Provide the [x, y] coordinate of the cell's center where the given text is located.  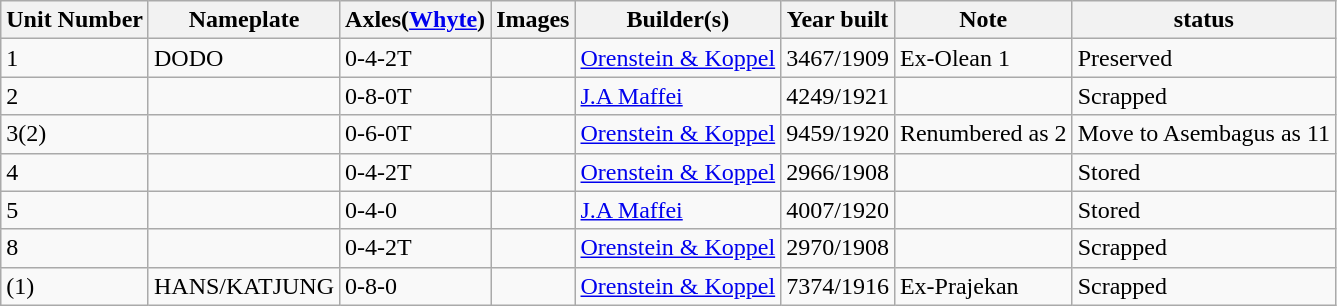
Ex-Prajekan [983, 286]
2 [75, 96]
4249/1921 [838, 96]
Nameplate [244, 20]
Unit Number [75, 20]
9459/1920 [838, 134]
0-8-0 [416, 286]
8 [75, 248]
(1) [75, 286]
HANS/KATJUNG [244, 286]
DODO [244, 58]
3467/1909 [838, 58]
0-4-0 [416, 210]
status [1204, 20]
Images [533, 20]
Renumbered as 2 [983, 134]
Builder(s) [678, 20]
Axles(Whyte) [416, 20]
Ex-Olean 1 [983, 58]
2966/1908 [838, 172]
0-8-0T [416, 96]
5 [75, 210]
0-6-0T [416, 134]
Preserved [1204, 58]
3(2) [75, 134]
7374/1916 [838, 286]
Move to Asembagus as 11 [1204, 134]
1 [75, 58]
Note [983, 20]
4 [75, 172]
2970/1908 [838, 248]
Year built [838, 20]
4007/1920 [838, 210]
